Search for the cell housing the specified text and yield its (X, Y) center coordinate. 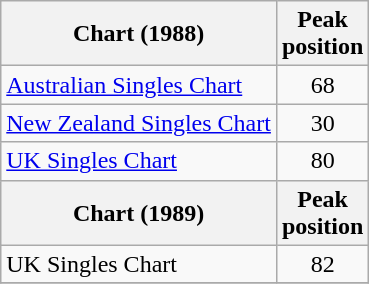
Chart (1988) (139, 34)
Australian Singles Chart (139, 85)
New Zealand Singles Chart (139, 123)
80 (322, 161)
82 (322, 264)
Chart (1989) (139, 212)
30 (322, 123)
68 (322, 85)
